Extract the [X, Y] coordinate from the center of the cell holding the provided text.  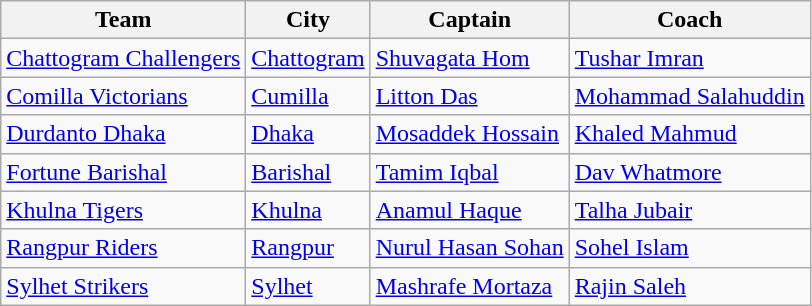
Tamim Iqbal [470, 172]
Shuvagata Hom [470, 58]
Mashrafe Mortaza [470, 286]
Durdanto Dhaka [124, 134]
Chattogram [308, 58]
Nurul Hasan Sohan [470, 248]
Mosaddek Hossain [470, 134]
Rangpur Riders [124, 248]
Sylhet [308, 286]
Rangpur [308, 248]
Fortune Barishal [124, 172]
Khulna Tigers [124, 210]
Dhaka [308, 134]
Talha Jubair [690, 210]
Anamul Haque [470, 210]
Rajin Saleh [690, 286]
Sylhet Strikers [124, 286]
Coach [690, 20]
Team [124, 20]
Captain [470, 20]
Chattogram Challengers [124, 58]
City [308, 20]
Litton Das [470, 96]
Barishal [308, 172]
Khulna [308, 210]
Sohel Islam [690, 248]
Tushar Imran [690, 58]
Cumilla [308, 96]
Comilla Victorians [124, 96]
Dav Whatmore [690, 172]
Mohammad Salahuddin [690, 96]
Khaled Mahmud [690, 134]
